Determine the (x, y) coordinate at the center of the cell enclosing the given text.  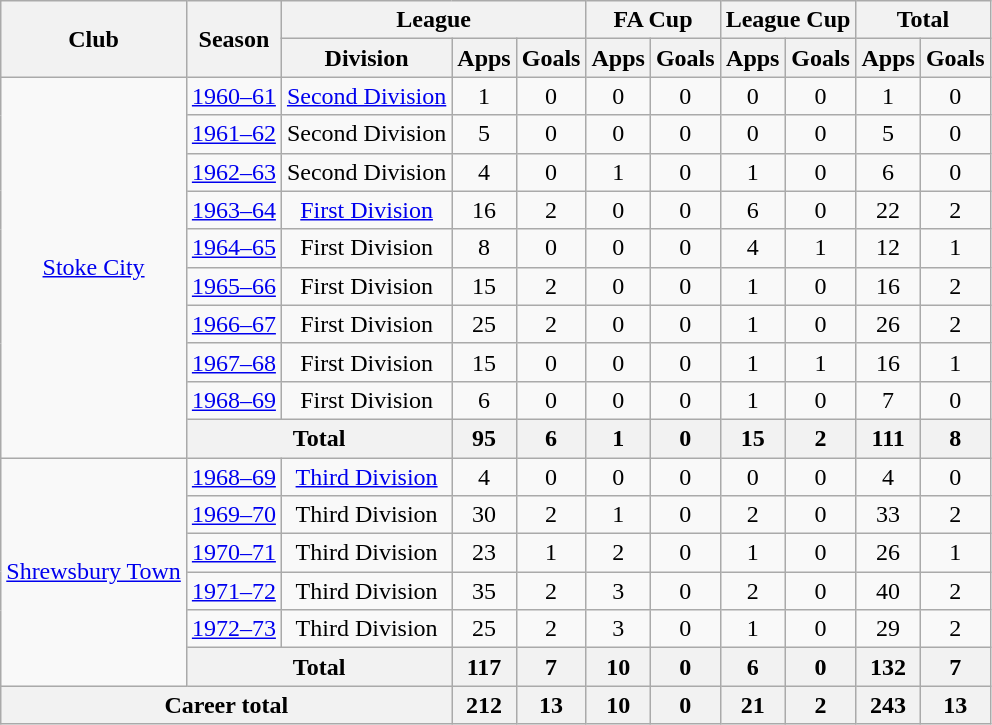
40 (888, 591)
1960–61 (234, 96)
1962–63 (234, 172)
1967–68 (234, 362)
1963–64 (234, 210)
33 (888, 515)
Stoke City (94, 268)
1964–65 (234, 248)
12 (888, 248)
1969–70 (234, 515)
Division (366, 58)
1972–73 (234, 629)
132 (888, 667)
95 (484, 438)
Season (234, 39)
22 (888, 210)
League (434, 20)
League Cup (788, 20)
23 (484, 553)
35 (484, 591)
1961–62 (234, 134)
243 (888, 705)
Shrewsbury Town (94, 572)
1965–66 (234, 286)
30 (484, 515)
1966–67 (234, 324)
Club (94, 39)
117 (484, 667)
212 (484, 705)
1971–72 (234, 591)
FA Cup (653, 20)
Career total (226, 705)
1970–71 (234, 553)
29 (888, 629)
21 (752, 705)
111 (888, 438)
